Find where the given text appears and provide that cell's center as [X, Y] coordinate. 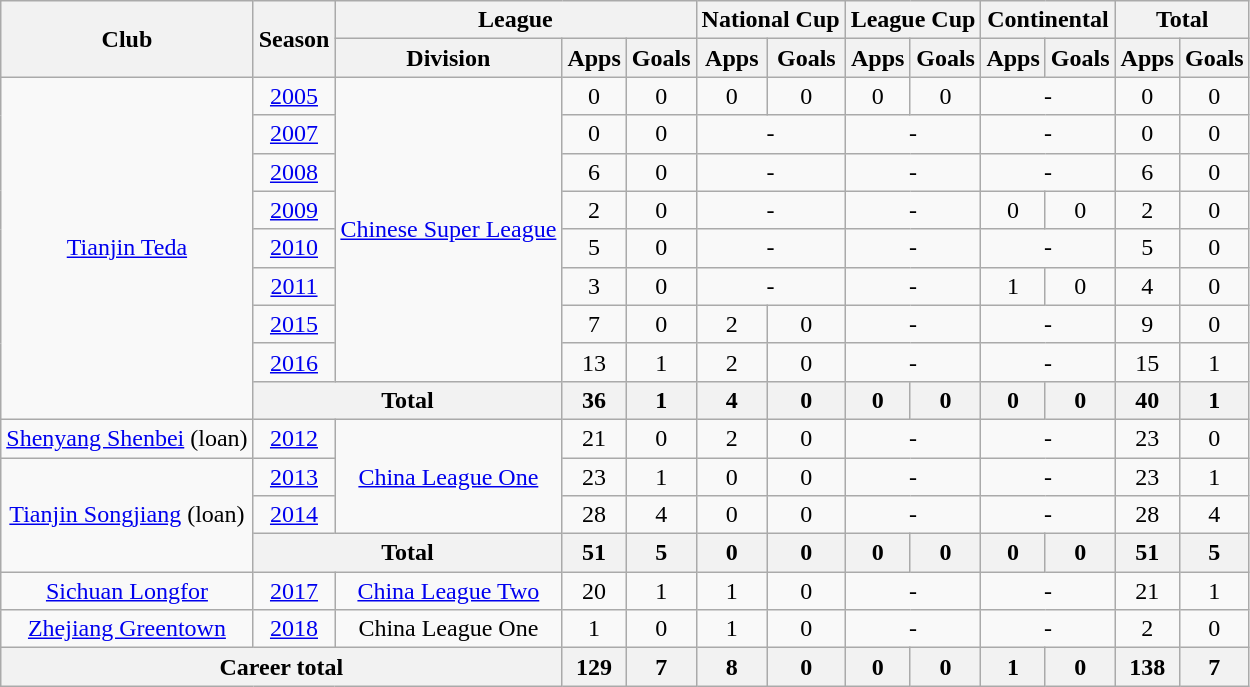
2012 [294, 438]
9 [1147, 324]
2010 [294, 248]
2017 [294, 591]
2016 [294, 362]
Tianjin Teda [127, 248]
Division [448, 58]
Sichuan Longfor [127, 591]
League [516, 20]
Club [127, 39]
Career total [282, 667]
Shenyang Shenbei (loan) [127, 438]
2011 [294, 286]
3 [594, 286]
13 [594, 362]
8 [732, 667]
36 [594, 400]
2008 [294, 172]
15 [1147, 362]
2005 [294, 96]
2015 [294, 324]
China League Two [448, 591]
Tianjin Songjiang (loan) [127, 515]
League Cup [913, 20]
Continental [1048, 20]
2009 [294, 210]
Season [294, 39]
2018 [294, 629]
20 [594, 591]
138 [1147, 667]
129 [594, 667]
Zhejiang Greentown [127, 629]
National Cup [770, 20]
40 [1147, 400]
Chinese Super League [448, 229]
2007 [294, 134]
2014 [294, 515]
2013 [294, 477]
